Return the [X, Y] coordinate for the center point of the cell that contains the specified text.  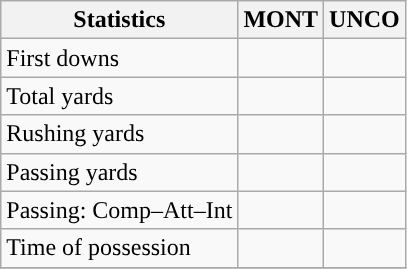
Rushing yards [120, 134]
Statistics [120, 20]
Passing: Comp–Att–Int [120, 210]
Passing yards [120, 172]
MONT [281, 20]
First downs [120, 58]
Time of possession [120, 248]
Total yards [120, 96]
UNCO [365, 20]
